Capture the cell that displays the provided text and extract its [x, y] central coordinate. 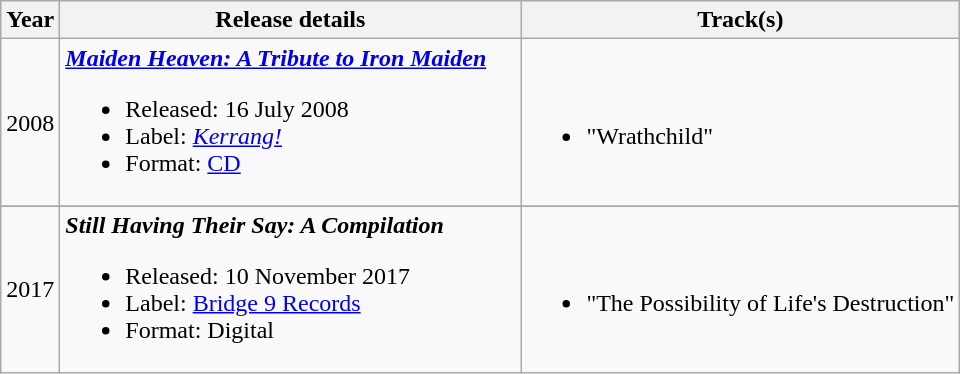
Still Having Their Say: A CompilationReleased: 10 November 2017Label: Bridge 9 RecordsFormat: Digital [290, 290]
"The Possibility of Life's Destruction" [740, 290]
Maiden Heaven: A Tribute to Iron MaidenReleased: 16 July 2008Label: Kerrang!Format: CD [290, 122]
"Wrathchild" [740, 122]
2008 [30, 122]
2017 [30, 290]
Track(s) [740, 20]
Release details [290, 20]
Year [30, 20]
